Provide the (X, Y) coordinate of the cell's center where the given text is located.  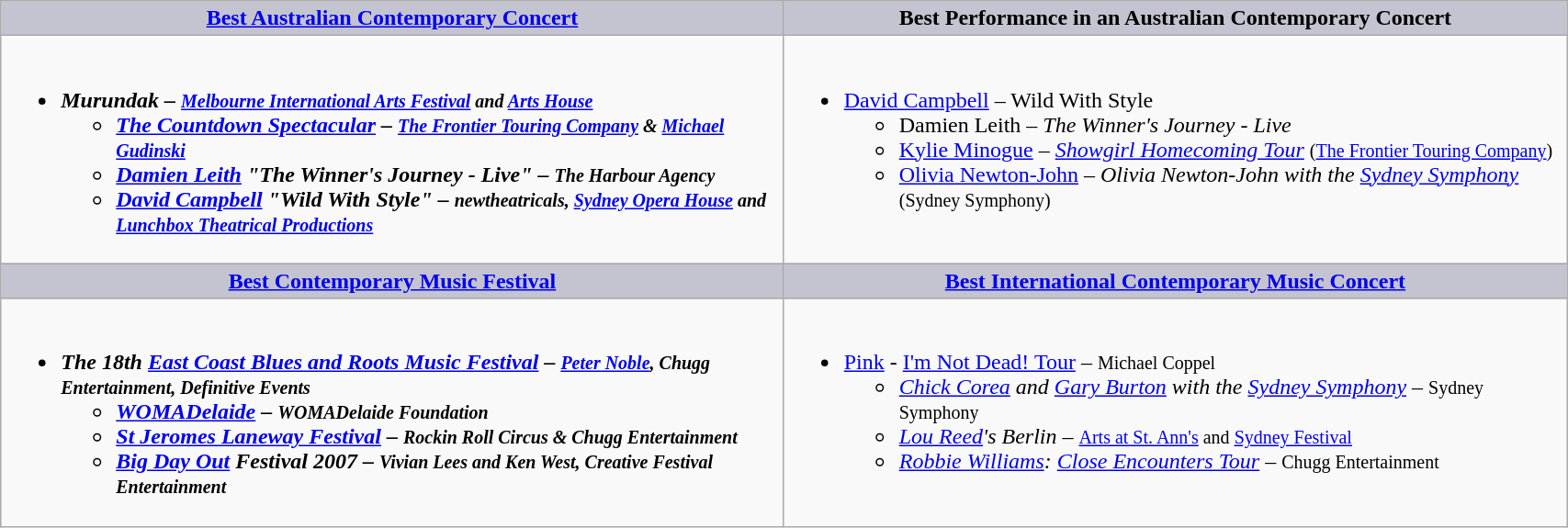
Best International Contemporary Music Concert (1175, 281)
Best Performance in an Australian Contemporary Concert (1175, 18)
Best Contemporary Music Festival (392, 281)
Best Australian Contemporary Concert (392, 18)
